Locate the cell with the specified text and output its (x, y) center coordinate. 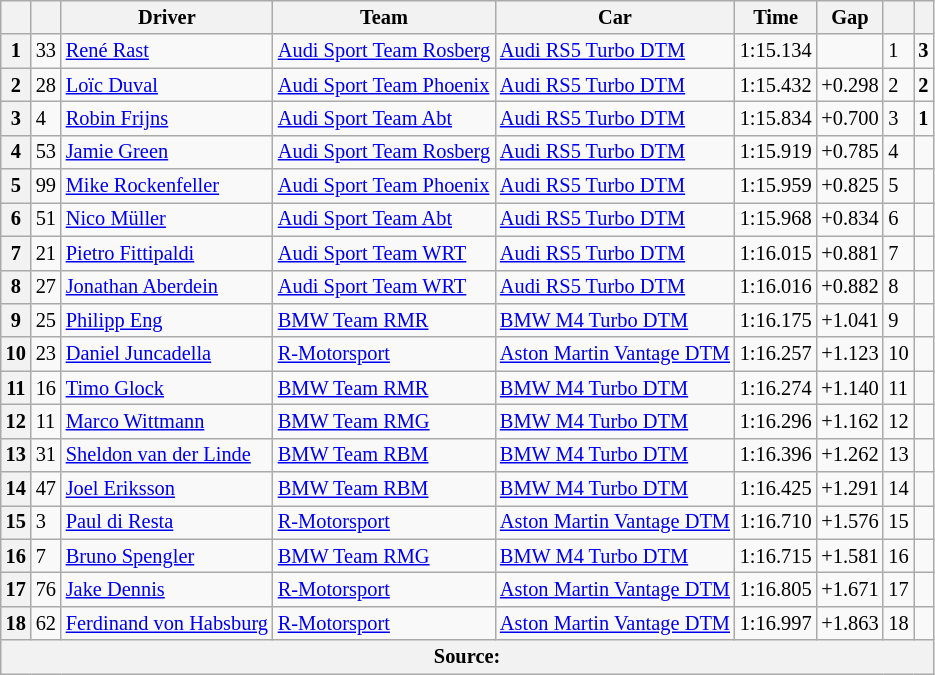
31 (46, 455)
1:16.015 (776, 253)
Driver (167, 17)
1:15.919 (776, 152)
1:16.805 (776, 589)
+1.262 (850, 455)
+0.834 (850, 219)
51 (46, 219)
+0.881 (850, 253)
1:16.710 (776, 522)
25 (46, 320)
Paul di Resta (167, 522)
Loïc Duval (167, 85)
1:16.296 (776, 421)
33 (46, 51)
1:16.175 (776, 320)
1:15.834 (776, 118)
Robin Frijns (167, 118)
Daniel Juncadella (167, 354)
1:15.968 (776, 219)
+0.785 (850, 152)
Pietro Fittipaldi (167, 253)
Marco Wittmann (167, 421)
Ferdinand von Habsburg (167, 623)
Source: (468, 657)
Jamie Green (167, 152)
+1.291 (850, 489)
76 (46, 589)
1:16.016 (776, 287)
+1.581 (850, 556)
Team (384, 17)
+0.882 (850, 287)
+1.123 (850, 354)
28 (46, 85)
1:16.425 (776, 489)
Nico Müller (167, 219)
+0.700 (850, 118)
+1.140 (850, 388)
Bruno Spengler (167, 556)
Mike Rockenfeller (167, 186)
1:16.396 (776, 455)
1:16.257 (776, 354)
53 (46, 152)
+1.671 (850, 589)
1:15.432 (776, 85)
Jake Dennis (167, 589)
62 (46, 623)
Car (615, 17)
99 (46, 186)
+1.576 (850, 522)
23 (46, 354)
+0.298 (850, 85)
+0.825 (850, 186)
1:15.134 (776, 51)
René Rast (167, 51)
21 (46, 253)
Jonathan Aberdein (167, 287)
+1.162 (850, 421)
Sheldon van der Linde (167, 455)
1:16.997 (776, 623)
27 (46, 287)
Philipp Eng (167, 320)
+1.863 (850, 623)
1:15.959 (776, 186)
1:16.715 (776, 556)
Timo Glock (167, 388)
47 (46, 489)
Time (776, 17)
Gap (850, 17)
Joel Eriksson (167, 489)
1:16.274 (776, 388)
+1.041 (850, 320)
